From the cell containing the given text, extract its center point as [x, y] coordinate. 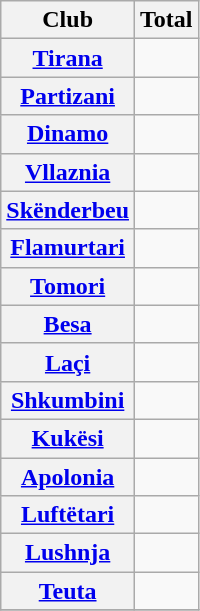
Dinamo [68, 134]
Total [167, 20]
Teuta [68, 591]
Tomori [68, 286]
Apolonia [68, 477]
Vllaznia [68, 172]
Lushnja [68, 553]
Luftëtari [68, 515]
Partizani [68, 96]
Club [68, 20]
Besa [68, 324]
Flamurtari [68, 248]
Tirana [68, 58]
Shkumbini [68, 400]
Kukësi [68, 438]
Skënderbeu [68, 210]
Laçi [68, 362]
